For the text-containing cell, return its midpoint in [X, Y] coordinate format. 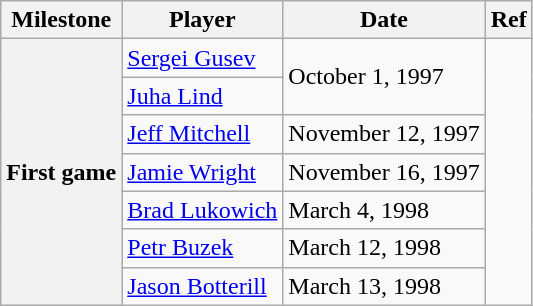
March 4, 1998 [384, 210]
Sergei Gusev [202, 58]
Petr Buzek [202, 248]
Date [384, 20]
March 13, 1998 [384, 286]
Jamie Wright [202, 172]
October 1, 1997 [384, 77]
First game [62, 172]
Jason Botterill [202, 286]
Brad Lukowich [202, 210]
Jeff Mitchell [202, 134]
Ref [508, 20]
November 16, 1997 [384, 172]
Milestone [62, 20]
November 12, 1997 [384, 134]
March 12, 1998 [384, 248]
Player [202, 20]
Juha Lind [202, 96]
